Search for the cell housing the specified text and yield its (X, Y) center coordinate. 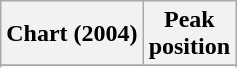
Peakposition (189, 34)
Chart (2004) (72, 34)
